Return [x, y] of the center of cell containing provided text 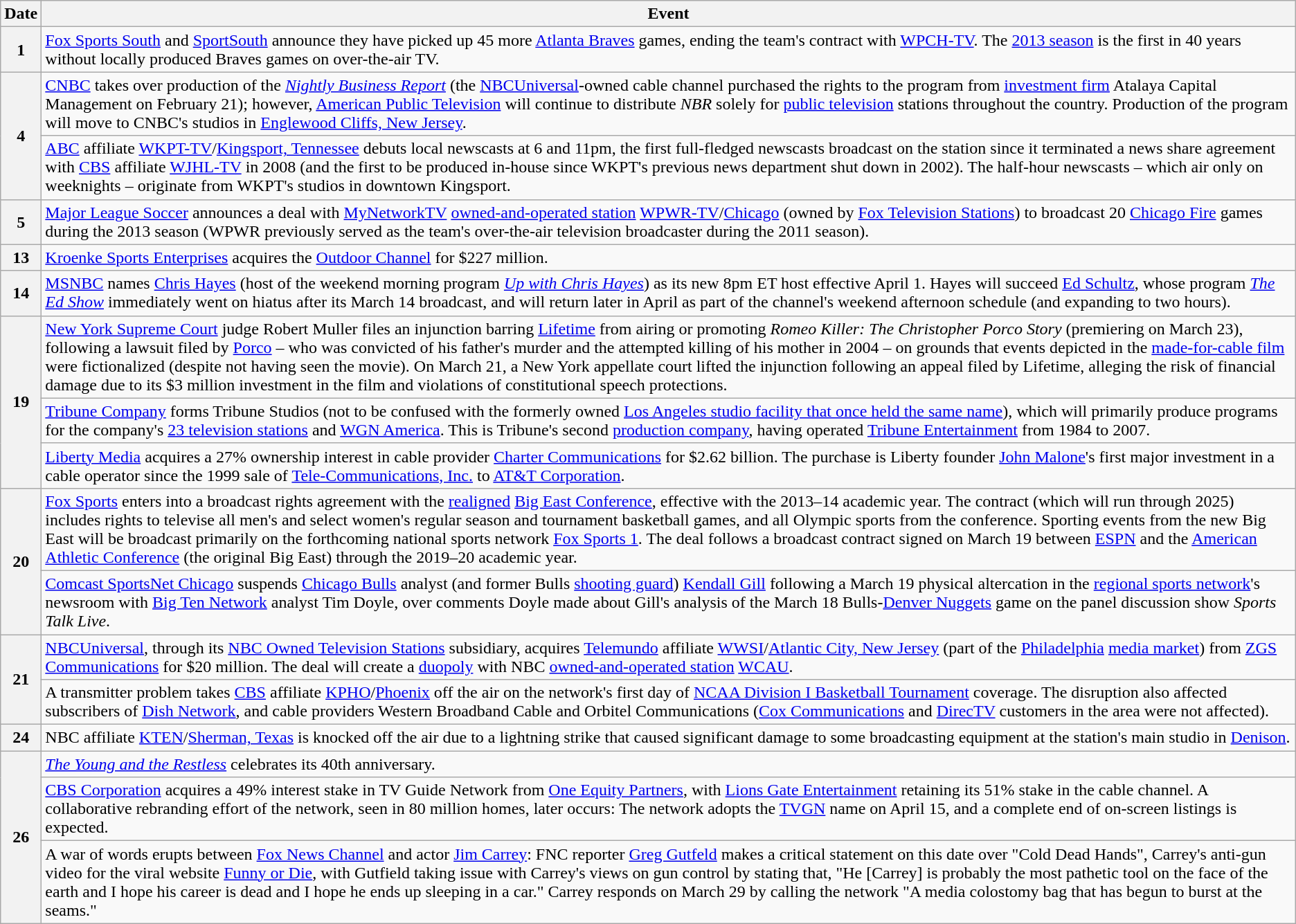
21 [21, 679]
13 [21, 257]
26 [21, 837]
4 [21, 136]
24 [21, 738]
20 [21, 561]
Kroenke Sports Enterprises acquires the Outdoor Channel for $227 million. [669, 257]
The Young and the Restless celebrates its 40th anniversary. [669, 764]
19 [21, 401]
5 [21, 221]
14 [21, 293]
1 [21, 50]
Event [669, 14]
Date [21, 14]
